Return (X, Y) of the center of cell containing provided text 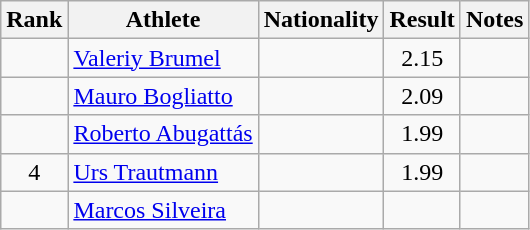
4 (34, 172)
2.09 (422, 96)
Athlete (163, 20)
Roberto Abugattás (163, 134)
Urs Trautmann (163, 172)
Marcos Silveira (163, 210)
Notes (494, 20)
Result (422, 20)
Rank (34, 20)
2.15 (422, 58)
Valeriy Brumel (163, 58)
Nationality (321, 20)
Mauro Bogliatto (163, 96)
